For the text-containing cell, return its midpoint in (x, y) coordinate format. 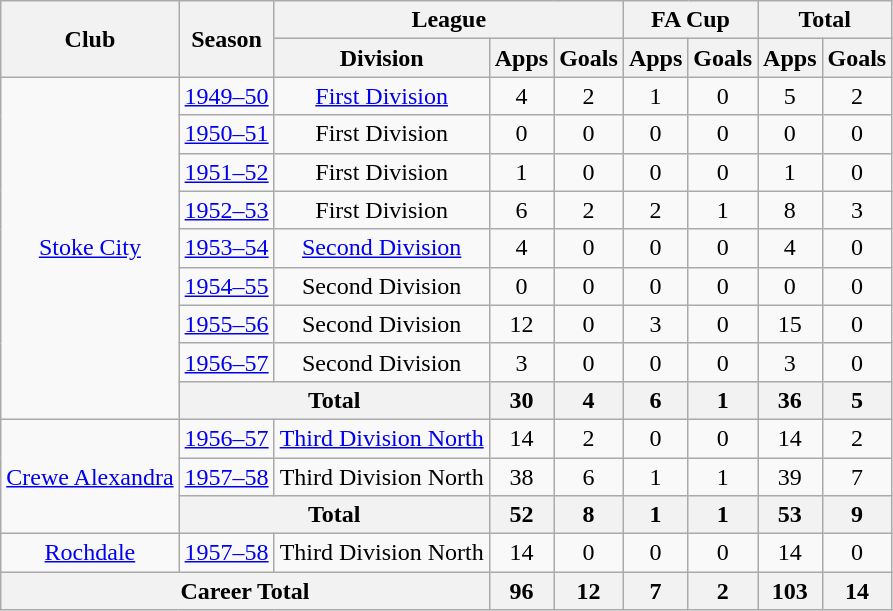
Career Total (245, 591)
39 (790, 477)
Rochdale (90, 553)
Club (90, 39)
9 (857, 515)
53 (790, 515)
96 (521, 591)
103 (790, 591)
Division (382, 58)
52 (521, 515)
1955–56 (226, 324)
1954–55 (226, 286)
38 (521, 477)
30 (521, 400)
FA Cup (690, 20)
1950–51 (226, 134)
1952–53 (226, 210)
1953–54 (226, 248)
League (448, 20)
Stoke City (90, 248)
Season (226, 39)
1949–50 (226, 96)
15 (790, 324)
1951–52 (226, 172)
Crewe Alexandra (90, 476)
36 (790, 400)
